Scan for the cell matching the given text and deliver its (x, y) coordinate at center. 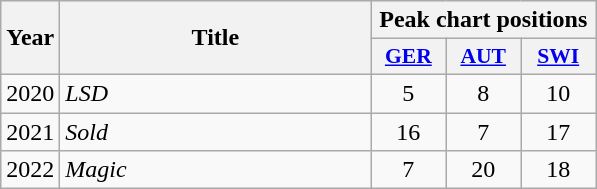
SWI (558, 57)
Sold (216, 131)
5 (408, 93)
2020 (30, 93)
8 (484, 93)
Year (30, 38)
10 (558, 93)
18 (558, 170)
LSD (216, 93)
2022 (30, 170)
17 (558, 131)
2021 (30, 131)
Peak chart positions (484, 20)
GER (408, 57)
16 (408, 131)
Title (216, 38)
Magic (216, 170)
AUT (484, 57)
20 (484, 170)
